Identify which cell holds the provided text, then report its [X, Y] central coordinate. 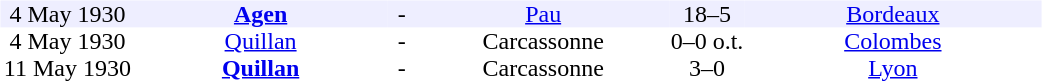
11 May 1930 [67, 68]
Lyon [892, 68]
3–0 [707, 68]
Pau [544, 14]
0–0 o.t. [707, 42]
Colombes [892, 42]
Agen [260, 14]
18–5 [707, 14]
Bordeaux [892, 14]
